Find where the given text appears and provide that cell's center as (X, Y) coordinate. 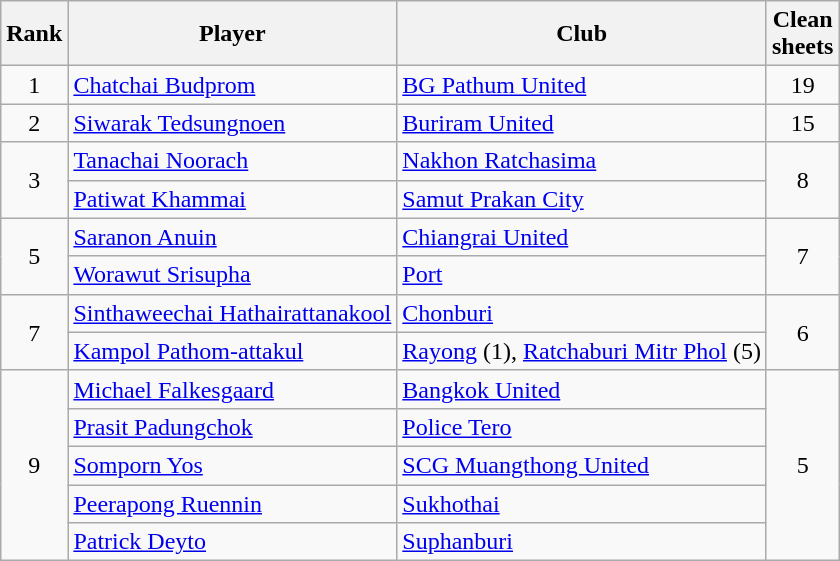
9 (34, 465)
1 (34, 85)
Suphanburi (582, 542)
Chonburi (582, 313)
Sukhothai (582, 503)
Police Tero (582, 427)
Port (582, 275)
Bangkok United (582, 389)
Samut Prakan City (582, 199)
Saranon Anuin (232, 237)
Sinthaweechai Hathairattanakool (232, 313)
Chiangrai United (582, 237)
Peerapong Ruennin (232, 503)
SCG Muangthong United (582, 465)
Player (232, 34)
Patiwat Khammai (232, 199)
2 (34, 123)
Club (582, 34)
Rank (34, 34)
Chatchai Budprom (232, 85)
Prasit Padungchok (232, 427)
Siwarak Tedsungnoen (232, 123)
Somporn Yos (232, 465)
Tanachai Noorach (232, 161)
19 (802, 85)
Rayong (1), Ratchaburi Mitr Phol (5) (582, 351)
Nakhon Ratchasima (582, 161)
Michael Falkesgaard (232, 389)
Buriram United (582, 123)
3 (34, 180)
8 (802, 180)
Worawut Srisupha (232, 275)
6 (802, 332)
BG Pathum United (582, 85)
Kampol Pathom-attakul (232, 351)
Cleansheets (802, 34)
Patrick Deyto (232, 542)
15 (802, 123)
